Detect which cell encompasses the target text, then output its (X, Y) center coordinate. 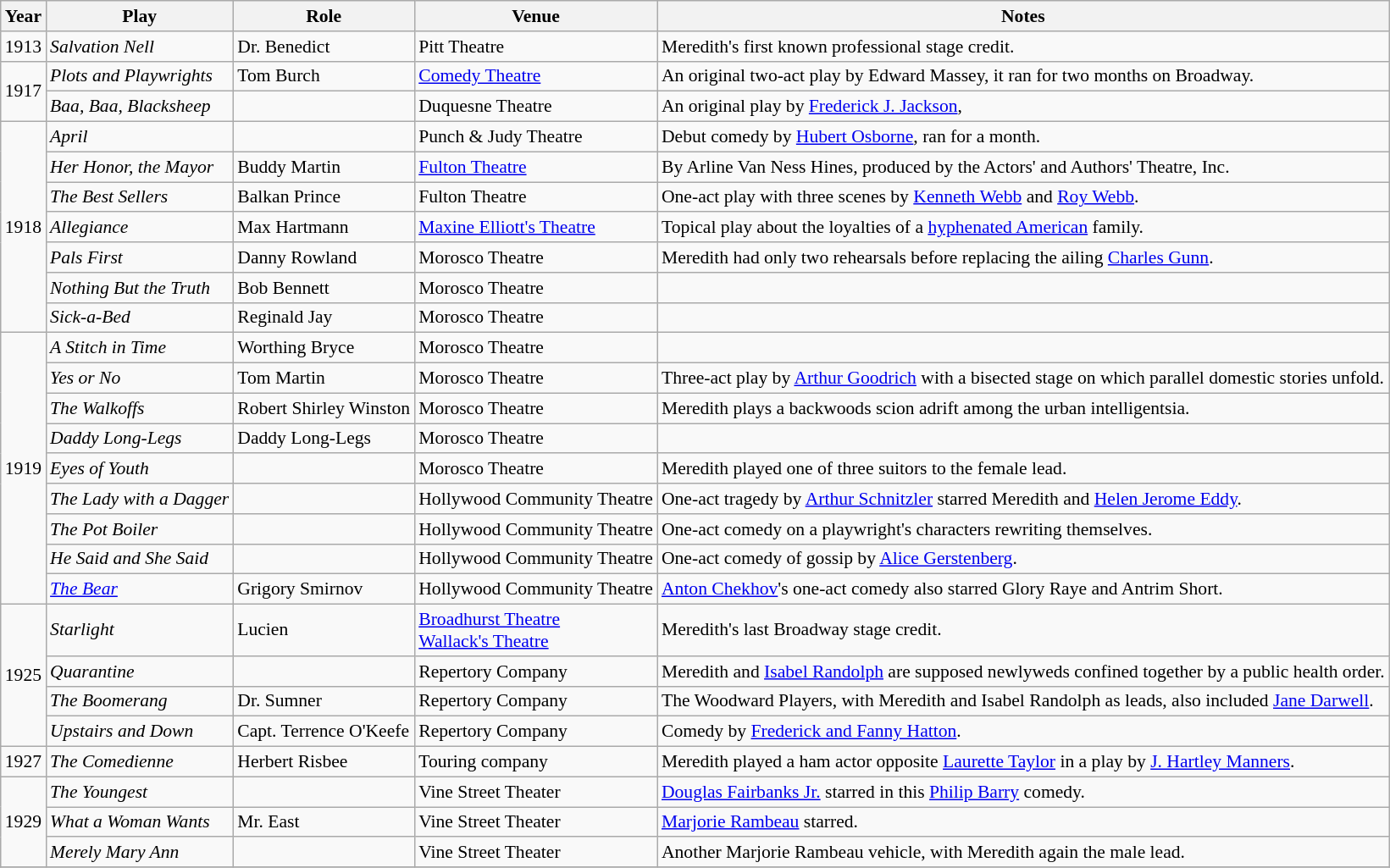
Mr. East (324, 822)
By Arline Van Ness Hines, produced by the Actors' and Authors' Theatre, Inc. (1023, 167)
Upstairs and Down (139, 732)
The Best Sellers (139, 197)
One-act play with three scenes by Kenneth Webb and Roy Webb. (1023, 197)
Anton Chekhov's one-act comedy also starred Glory Raye and Antrim Short. (1023, 589)
Touring company (535, 762)
Yes or No (139, 379)
One-act comedy of gossip by Alice Gerstenberg. (1023, 559)
Pals First (139, 257)
Topical play about the loyalties of a hyphenated American family. (1023, 228)
Merely Mary Ann (139, 853)
One-act tragedy by Arthur Schnitzler starred Meredith and Helen Jerome Eddy. (1023, 499)
Max Hartmann (324, 228)
Douglas Fairbanks Jr. starred in this Philip Barry comedy. (1023, 792)
Marjorie Rambeau starred. (1023, 822)
Robert Shirley Winston (324, 408)
A Stitch in Time (139, 348)
What a Woman Wants (139, 822)
1929 (24, 821)
Nothing But the Truth (139, 288)
Comedy Theatre (535, 76)
Tom Burch (324, 76)
Notes (1023, 16)
Maxine Elliott's Theatre (535, 228)
Starlight (139, 630)
1917 (24, 91)
The Woodward Players, with Meredith and Isabel Randolph as leads, also included Jane Darwell. (1023, 701)
Meredith played a ham actor opposite Laurette Taylor in a play by J. Hartley Manners. (1023, 762)
Play (139, 16)
An original two-act play by Edward Massey, it ran for two months on Broadway. (1023, 76)
Allegiance (139, 228)
Bob Bennett (324, 288)
Reginald Jay (324, 318)
Plots and Playwrights (139, 76)
Danny Rowland (324, 257)
Meredith's first known professional stage credit. (1023, 47)
The Lady with a Dagger (139, 499)
Capt. Terrence O'Keefe (324, 732)
Herbert Risbee (324, 762)
1919 (24, 469)
The Walkoffs (139, 408)
1927 (24, 762)
Another Marjorie Rambeau vehicle, with Meredith again the male lead. (1023, 853)
Punch & Judy Theatre (535, 137)
Meredith and Isabel Randolph are supposed newlyweds confined together by a public health order. (1023, 672)
Role (324, 16)
April (139, 137)
Tom Martin (324, 379)
Eyes of Youth (139, 469)
Her Honor, the Mayor (139, 167)
The Bear (139, 589)
Sick-a-Bed (139, 318)
Broadhurst TheatreWallack's Theatre (535, 630)
Salvation Nell (139, 47)
Worthing Bryce (324, 348)
Quarantine (139, 672)
Meredith had only two rehearsals before replacing the ailing Charles Gunn. (1023, 257)
An original play by Frederick J. Jackson, (1023, 107)
Baa, Baa, Blacksheep (139, 107)
He Said and She Said (139, 559)
Duquesne Theatre (535, 107)
The Comedienne (139, 762)
Venue (535, 16)
1918 (24, 227)
The Youngest (139, 792)
Buddy Martin (324, 167)
Balkan Prince (324, 197)
Dr. Sumner (324, 701)
Comedy by Frederick and Fanny Hatton. (1023, 732)
Pitt Theatre (535, 47)
Dr. Benedict (324, 47)
1913 (24, 47)
Three-act play by Arthur Goodrich with a bisected stage on which parallel domestic stories unfold. (1023, 379)
Grigory Smirnov (324, 589)
Year (24, 16)
Meredith played one of three suitors to the female lead. (1023, 469)
1925 (24, 676)
Lucien (324, 630)
Meredith plays a backwoods scion adrift among the urban intelligentsia. (1023, 408)
Debut comedy by Hubert Osborne, ran for a month. (1023, 137)
The Boomerang (139, 701)
The Pot Boiler (139, 529)
One-act comedy on a playwright's characters rewriting themselves. (1023, 529)
Meredith's last Broadway stage credit. (1023, 630)
